Return the [X, Y] coordinate for the center point of the cell that contains the specified text.  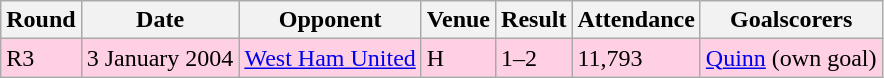
Result [534, 20]
Attendance [636, 20]
1–2 [534, 58]
3 January 2004 [160, 58]
Quinn (own goal) [791, 58]
Goalscorers [791, 20]
Venue [458, 20]
H [458, 58]
Round [41, 20]
Date [160, 20]
West Ham United [330, 58]
11,793 [636, 58]
R3 [41, 58]
Opponent [330, 20]
